Extract the [X, Y] coordinate from the center of the cell holding the provided text.  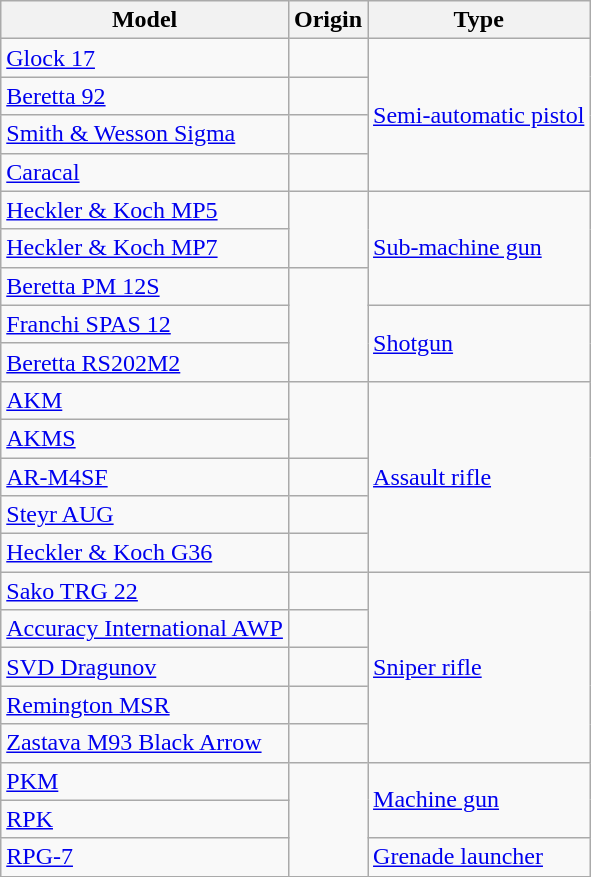
Assault rifle [479, 476]
Sub-machine gun [479, 248]
Heckler & Koch MP7 [145, 248]
PKM [145, 781]
Sniper rifle [479, 667]
Heckler & Koch MP5 [145, 210]
Machine gun [479, 800]
AR-M4SF [145, 477]
Steyr AUG [145, 515]
Accuracy International AWP [145, 629]
Model [145, 20]
Grenade launcher [479, 857]
Shotgun [479, 343]
Origin [328, 20]
Remington MSR [145, 705]
Sako TRG 22 [145, 591]
Glock 17 [145, 58]
Beretta 92 [145, 96]
Beretta PM 12S [145, 286]
AKMS [145, 438]
Franchi SPAS 12 [145, 324]
AKM [145, 400]
Caracal [145, 172]
Type [479, 20]
Heckler & Koch G36 [145, 553]
SVD Dragunov [145, 667]
Semi-automatic pistol [479, 115]
Zastava M93 Black Arrow [145, 743]
Beretta RS202M2 [145, 362]
RPG-7 [145, 857]
Smith & Wesson Sigma [145, 134]
RPK [145, 819]
